Return the (X, Y) coordinate for the center point of the cell that contains the specified text.  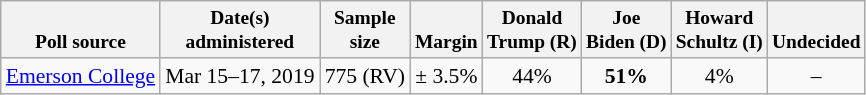
Date(s)administered (240, 30)
Samplesize (366, 30)
4% (719, 76)
– (816, 76)
44% (532, 76)
Margin (446, 30)
± 3.5% (446, 76)
Poll source (80, 30)
HowardSchultz (I) (719, 30)
Emerson College (80, 76)
Mar 15–17, 2019 (240, 76)
51% (626, 76)
775 (RV) (366, 76)
Undecided (816, 30)
DonaldTrump (R) (532, 30)
JoeBiden (D) (626, 30)
